Return the (x, y) coordinate for the center point of the cell that contains the specified text.  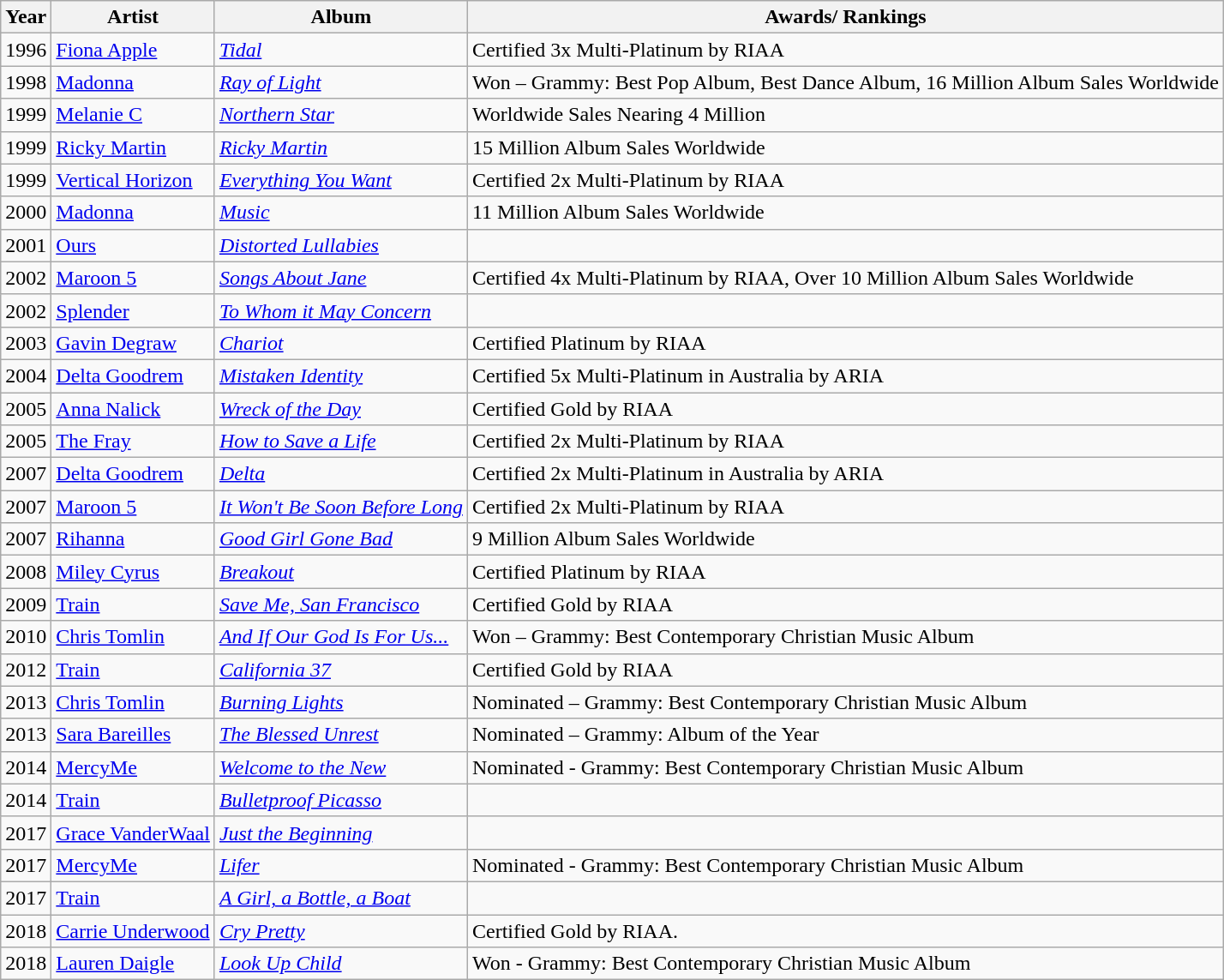
Certified 3x Multi-Platinum by RIAA (845, 50)
2010 (26, 637)
Certified Gold by RIAA. (845, 930)
Bulletproof Picasso (341, 800)
Splender (134, 310)
Cry Pretty (341, 930)
Distorted Lullabies (341, 245)
Nominated – Grammy: Album of the Year (845, 735)
Grace VanderWaal (134, 833)
Awards/ Rankings (845, 17)
Miley Cyrus (134, 572)
2012 (26, 670)
2003 (26, 343)
Won – Grammy: Best Contemporary Christian Music Album (845, 637)
1998 (26, 82)
2001 (26, 245)
2008 (26, 572)
The Fray (134, 442)
Music (341, 213)
Look Up Child (341, 964)
2004 (26, 376)
Delta (341, 474)
Certified 2x Multi-Platinum in Australia by ARIA (845, 474)
Just the Beginning (341, 833)
Lauren Daigle (134, 964)
Burning Lights (341, 702)
Nominated – Grammy: Best Contemporary Christian Music Album (845, 702)
Welcome to the New (341, 767)
Northern Star (341, 115)
Won – Grammy: Best Pop Album, Best Dance Album, 16 Million Album Sales Worldwide (845, 82)
Ray of Light (341, 82)
Won - Grammy: Best Contemporary Christian Music Album (845, 964)
15 Million Album Sales Worldwide (845, 147)
Certified 5x Multi-Platinum in Australia by ARIA (845, 376)
Gavin Degraw (134, 343)
A Girl, a Bottle, a Boat (341, 898)
How to Save a Life (341, 442)
And If Our God Is For Us... (341, 637)
Ours (134, 245)
Certified 4x Multi-Platinum by RIAA, Over 10 Million Album Sales Worldwide (845, 278)
9 Million Album Sales Worldwide (845, 539)
Tidal (341, 50)
To Whom it May Concern (341, 310)
It Won't Be Soon Before Long (341, 507)
Wreck of the Day (341, 409)
Rihanna (134, 539)
Melanie C (134, 115)
Worldwide Sales Nearing 4 Million (845, 115)
Sara Bareilles (134, 735)
Good Girl Gone Bad (341, 539)
Anna Nalick (134, 409)
2000 (26, 213)
11 Million Album Sales Worldwide (845, 213)
Year (26, 17)
Songs About Jane (341, 278)
Breakout (341, 572)
The Blessed Unrest (341, 735)
California 37 (341, 670)
Artist (134, 17)
Mistaken Identity (341, 376)
2009 (26, 604)
Album (341, 17)
Save Me, San Francisco (341, 604)
Everything You Want (341, 180)
Vertical Horizon (134, 180)
Carrie Underwood (134, 930)
Fiona Apple (134, 50)
Lifer (341, 865)
1996 (26, 50)
Chariot (341, 343)
